Pinpoint the cell where the given text exists, returning its [X, Y] midpoint coordinate. 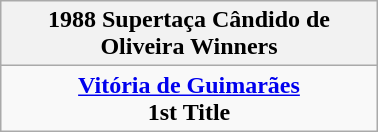
Vitória de Guimarães1st Title [189, 98]
1988 Supertaça Cândido de Oliveira Winners [189, 34]
